From the cell containing the given text, extract its center point as [x, y] coordinate. 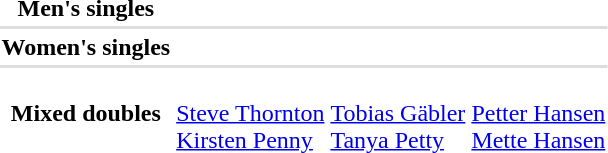
Women's singles [86, 47]
